Extract the (X, Y) coordinate from the center of the cell holding the provided text.  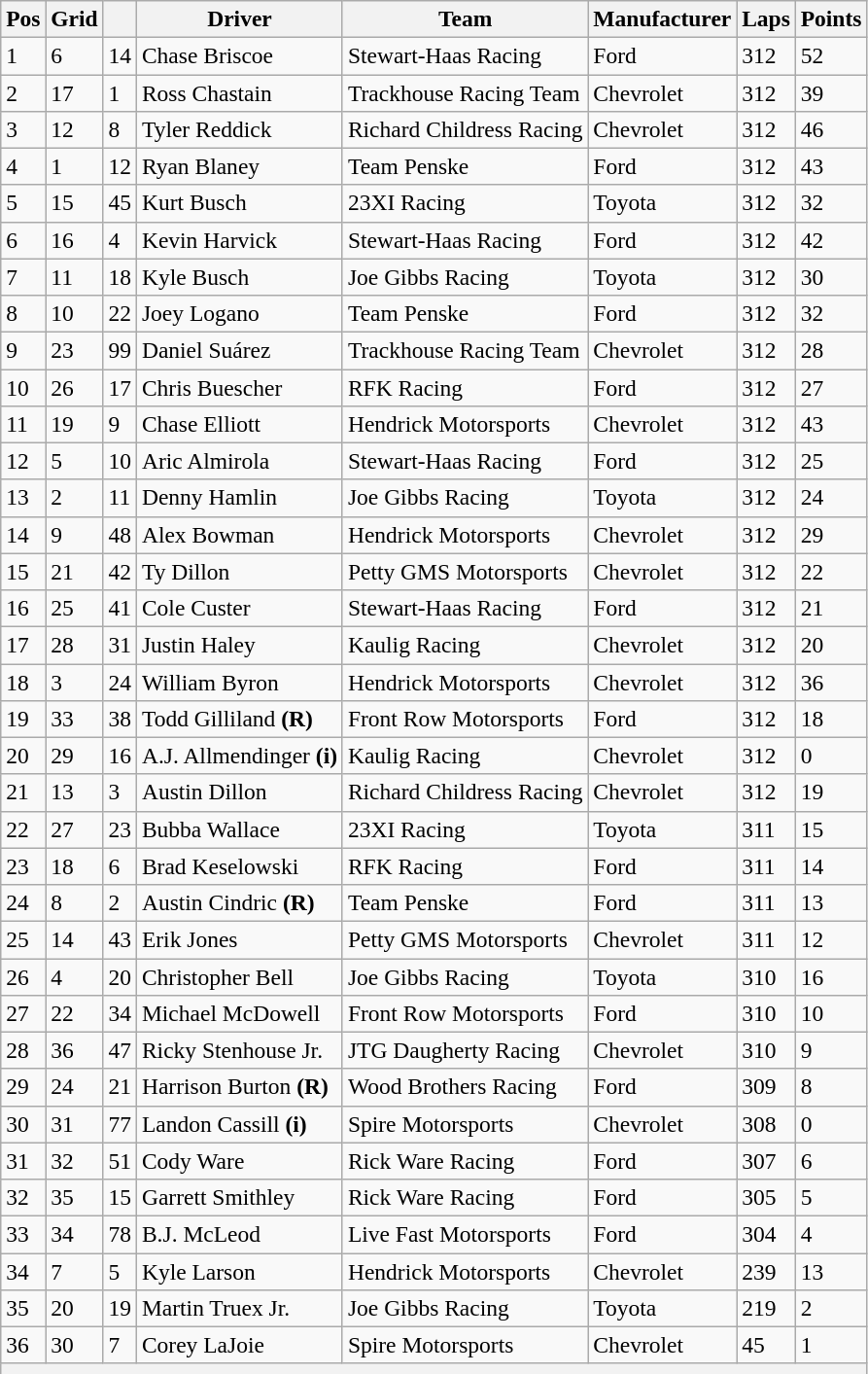
47 (120, 1050)
Aric Almirola (239, 461)
Kyle Busch (239, 277)
Todd Gilliland (R) (239, 719)
Brad Keselowski (239, 866)
Points (831, 18)
Martin Truex Jr. (239, 1308)
Michael McDowell (239, 1013)
Austin Cindric (R) (239, 902)
Kyle Larson (239, 1271)
Laps (766, 18)
Team (465, 18)
239 (766, 1271)
William Byron (239, 682)
Justin Haley (239, 645)
77 (120, 1124)
307 (766, 1161)
99 (120, 350)
Denny Hamlin (239, 498)
51 (120, 1161)
Live Fast Motorsports (465, 1234)
Landon Cassill (i) (239, 1124)
Ryan Blaney (239, 166)
Chase Briscoe (239, 55)
41 (120, 608)
Manufacturer (663, 18)
Corey LaJoie (239, 1345)
Kurt Busch (239, 203)
48 (120, 535)
309 (766, 1087)
Driver (239, 18)
JTG Daugherty Racing (465, 1050)
Harrison Burton (R) (239, 1087)
Wood Brothers Racing (465, 1087)
A.J. Allmendinger (i) (239, 756)
Erik Jones (239, 939)
Cody Ware (239, 1161)
Alex Bowman (239, 535)
Tyler Reddick (239, 129)
Chris Buescher (239, 387)
Cole Custer (239, 608)
Ty Dillon (239, 572)
308 (766, 1124)
39 (831, 92)
Joey Logano (239, 313)
Daniel Suárez (239, 350)
Chase Elliott (239, 424)
46 (831, 129)
52 (831, 55)
Kevin Harvick (239, 240)
Ricky Stenhouse Jr. (239, 1050)
305 (766, 1197)
Austin Dillon (239, 793)
Pos (23, 18)
304 (766, 1234)
78 (120, 1234)
219 (766, 1308)
Christopher Bell (239, 976)
Ross Chastain (239, 92)
38 (120, 719)
Garrett Smithley (239, 1197)
Bubba Wallace (239, 829)
B.J. McLeod (239, 1234)
Grid (74, 18)
